Return the (X, Y) coordinate for the center point of the cell that contains the specified text.  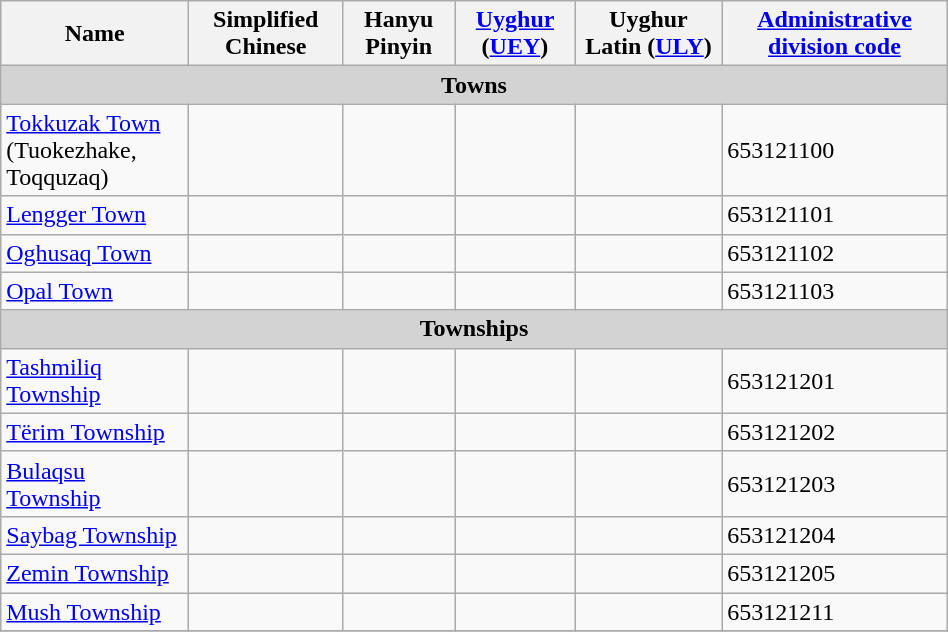
653121103 (835, 291)
Saybag Township (95, 535)
653121203 (835, 484)
Uyghur (UEY) (516, 34)
Lengger Town (95, 215)
Mush Township (95, 611)
Tërim Township (95, 432)
653121205 (835, 573)
Towns (474, 85)
Oghusaq Town (95, 253)
Townships (474, 329)
653121102 (835, 253)
653121202 (835, 432)
Hanyu Pinyin (399, 34)
653121100 (835, 150)
653121204 (835, 535)
653121201 (835, 380)
Name (95, 34)
Bulaqsu Township (95, 484)
653121211 (835, 611)
Administrative division code (835, 34)
Opal Town (95, 291)
Zemin Township (95, 573)
653121101 (835, 215)
Tashmiliq Township (95, 380)
Simplified Chinese (266, 34)
Tokkuzak Town(Tuokezhake, Toqquzaq) (95, 150)
Uyghur Latin (ULY) (648, 34)
